Provide the (x, y) coordinate of the cell's center where the given text is located.  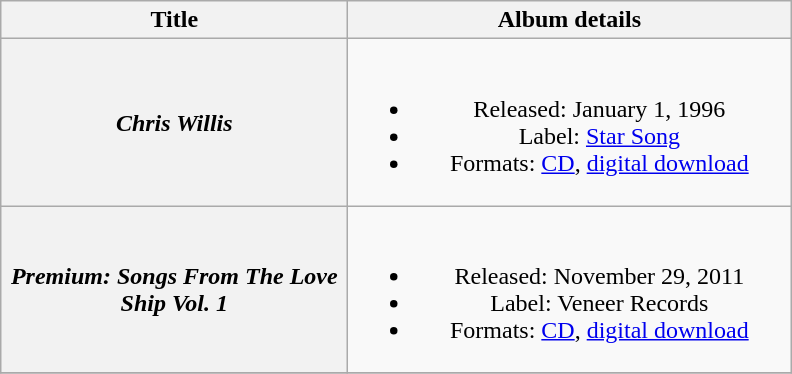
Premium: Songs From The Love Ship Vol. 1 (174, 290)
Title (174, 20)
Chris Willis (174, 122)
Album details (570, 20)
Released: November 29, 2011Label: Veneer RecordsFormats: CD, digital download (570, 290)
Released: January 1, 1996Label: Star SongFormats: CD, digital download (570, 122)
